Scan for the cell matching the given text and deliver its (X, Y) coordinate at center. 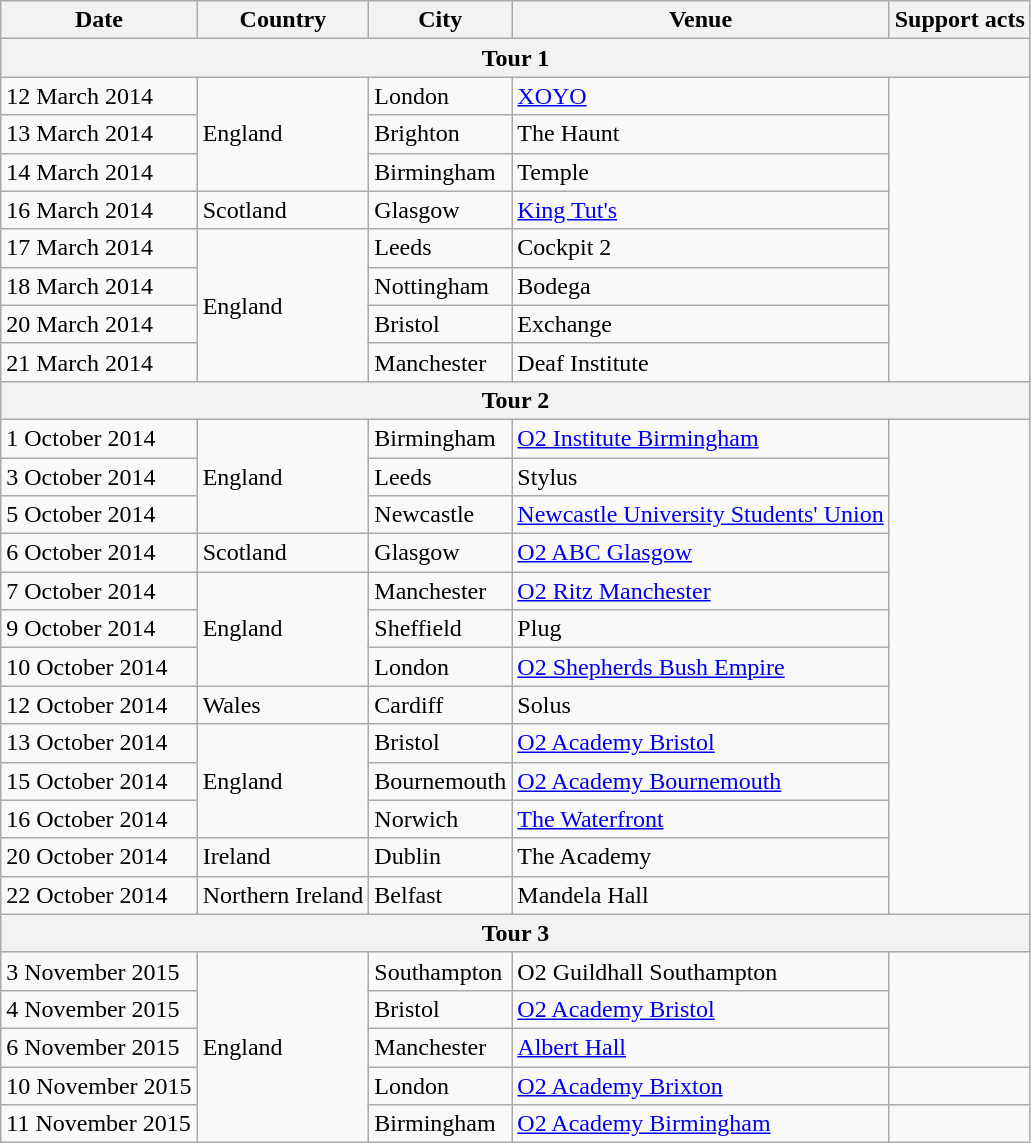
Deaf Institute (700, 362)
Cockpit 2 (700, 248)
O2 Shepherds Bush Empire (700, 667)
Albert Hall (700, 1047)
Sheffield (440, 629)
Norwich (440, 819)
Plug (700, 629)
11 November 2015 (99, 1124)
21 March 2014 (99, 362)
Support acts (960, 20)
9 October 2014 (99, 629)
16 March 2014 (99, 210)
O2 Guildhall Southampton (700, 971)
18 March 2014 (99, 286)
Stylus (700, 477)
Newcastle (440, 515)
The Academy (700, 857)
14 March 2014 (99, 172)
7 October 2014 (99, 591)
O2 Institute Birmingham (700, 438)
The Waterfront (700, 819)
Mandela Hall (700, 895)
4 November 2015 (99, 1009)
O2 ABC Glasgow (700, 553)
16 October 2014 (99, 819)
12 March 2014 (99, 96)
Belfast (440, 895)
Dublin (440, 857)
Ireland (283, 857)
6 October 2014 (99, 553)
Nottingham (440, 286)
5 October 2014 (99, 515)
The Haunt (700, 134)
13 March 2014 (99, 134)
10 October 2014 (99, 667)
Country (283, 20)
15 October 2014 (99, 781)
Temple (700, 172)
17 March 2014 (99, 248)
City (440, 20)
Solus (700, 705)
12 October 2014 (99, 705)
10 November 2015 (99, 1085)
3 November 2015 (99, 971)
20 October 2014 (99, 857)
Tour 3 (516, 933)
XOYO (700, 96)
Cardiff (440, 705)
3 October 2014 (99, 477)
Newcastle University Students' Union (700, 515)
20 March 2014 (99, 324)
1 October 2014 (99, 438)
Bodega (700, 286)
Tour 1 (516, 58)
22 October 2014 (99, 895)
O2 Academy Brixton (700, 1085)
Venue (700, 20)
Date (99, 20)
Wales (283, 705)
Brighton (440, 134)
O2 Ritz Manchester (700, 591)
Exchange (700, 324)
Southampton (440, 971)
O2 Academy Bournemouth (700, 781)
6 November 2015 (99, 1047)
13 October 2014 (99, 743)
O2 Academy Birmingham (700, 1124)
Tour 2 (516, 400)
King Tut's (700, 210)
Northern Ireland (283, 895)
Bournemouth (440, 781)
